From the cell containing the given text, extract its center point as (X, Y) coordinate. 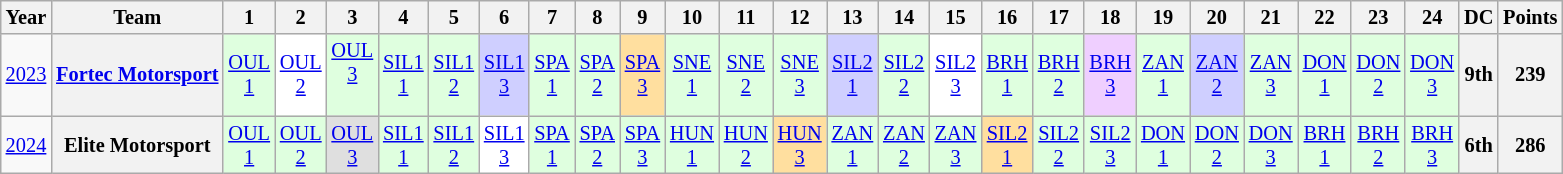
DC (1478, 17)
286 (1530, 145)
8 (598, 17)
19 (1163, 17)
12 (800, 17)
13 (853, 17)
HUN1 (692, 145)
5 (454, 17)
14 (904, 17)
21 (1271, 17)
SNE1 (692, 75)
Fortec Motorsport (137, 75)
24 (1432, 17)
11 (746, 17)
10 (692, 17)
20 (1217, 17)
Team (137, 17)
Elite Motorsport (137, 145)
15 (956, 17)
6 (504, 17)
Points (1530, 17)
2 (301, 17)
HUN2 (746, 145)
17 (1059, 17)
4 (403, 17)
16 (1007, 17)
SNE3 (800, 75)
22 (1325, 17)
18 (1110, 17)
239 (1530, 75)
7 (552, 17)
Year (26, 17)
3 (353, 17)
2024 (26, 145)
2023 (26, 75)
HUN3 (800, 145)
23 (1378, 17)
9th (1478, 75)
6th (1478, 145)
1 (249, 17)
SNE2 (746, 75)
9 (642, 17)
